For the text-containing cell, return its midpoint in [x, y] coordinate format. 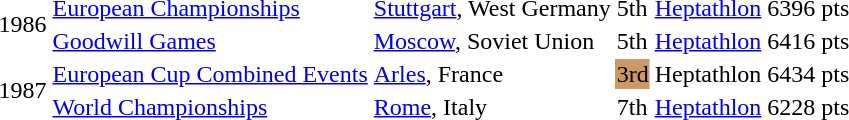
3rd [632, 74]
Arles, France [492, 74]
European Cup Combined Events [210, 74]
Moscow, Soviet Union [492, 41]
5th [632, 41]
Goodwill Games [210, 41]
